Search for the cell housing the specified text and yield its [X, Y] center coordinate. 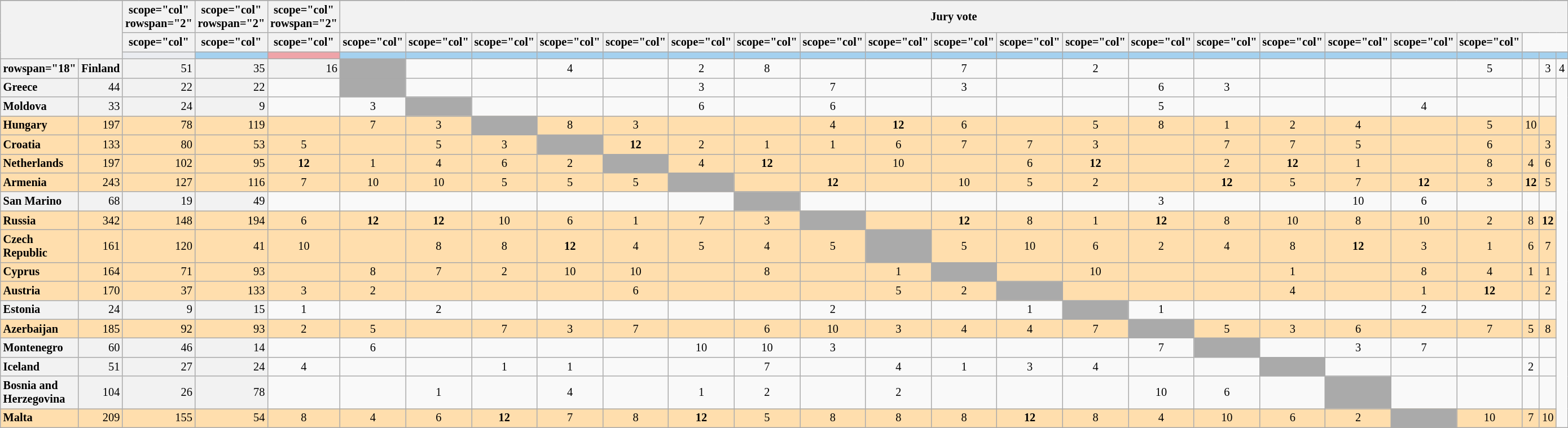
16 [304, 68]
Greece [39, 87]
155 [159, 418]
Russia [39, 220]
164 [100, 272]
15 [231, 310]
33 [100, 107]
80 [159, 144]
Cyprus [39, 272]
53 [231, 144]
102 [159, 164]
95 [231, 164]
92 [159, 329]
41 [231, 246]
243 [100, 182]
54 [231, 418]
Bosnia and Herzegovina [39, 392]
Jury vote [954, 16]
Czech Republic [39, 246]
71 [159, 272]
Austria [39, 291]
Malta [39, 418]
26 [159, 392]
148 [159, 220]
rowspan="18" [39, 68]
120 [159, 246]
19 [159, 201]
46 [159, 348]
104 [100, 392]
161 [100, 246]
Estonia [39, 310]
Croatia [39, 144]
37 [159, 291]
185 [100, 329]
60 [100, 348]
44 [100, 87]
209 [100, 418]
116 [231, 182]
27 [159, 367]
14 [231, 348]
Iceland [39, 367]
170 [100, 291]
Netherlands [39, 164]
49 [231, 201]
119 [231, 125]
Moldova [39, 107]
342 [100, 220]
Finland [100, 68]
Armenia [39, 182]
Montenegro [39, 348]
127 [159, 182]
68 [100, 201]
Hungary [39, 125]
35 [231, 68]
San Marino [39, 201]
Azerbaijan [39, 329]
194 [231, 220]
